Pinpoint the cell where the given text exists, returning its [x, y] midpoint coordinate. 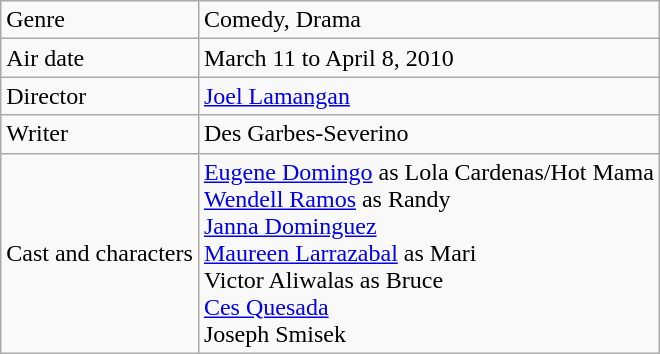
Joel Lamangan [428, 96]
March 11 to April 8, 2010 [428, 58]
Genre [100, 20]
Writer [100, 134]
Des Garbes-Severino [428, 134]
Cast and characters [100, 253]
Air date [100, 58]
Director [100, 96]
Comedy, Drama [428, 20]
